Identify which cell holds the provided text, then report its (x, y) central coordinate. 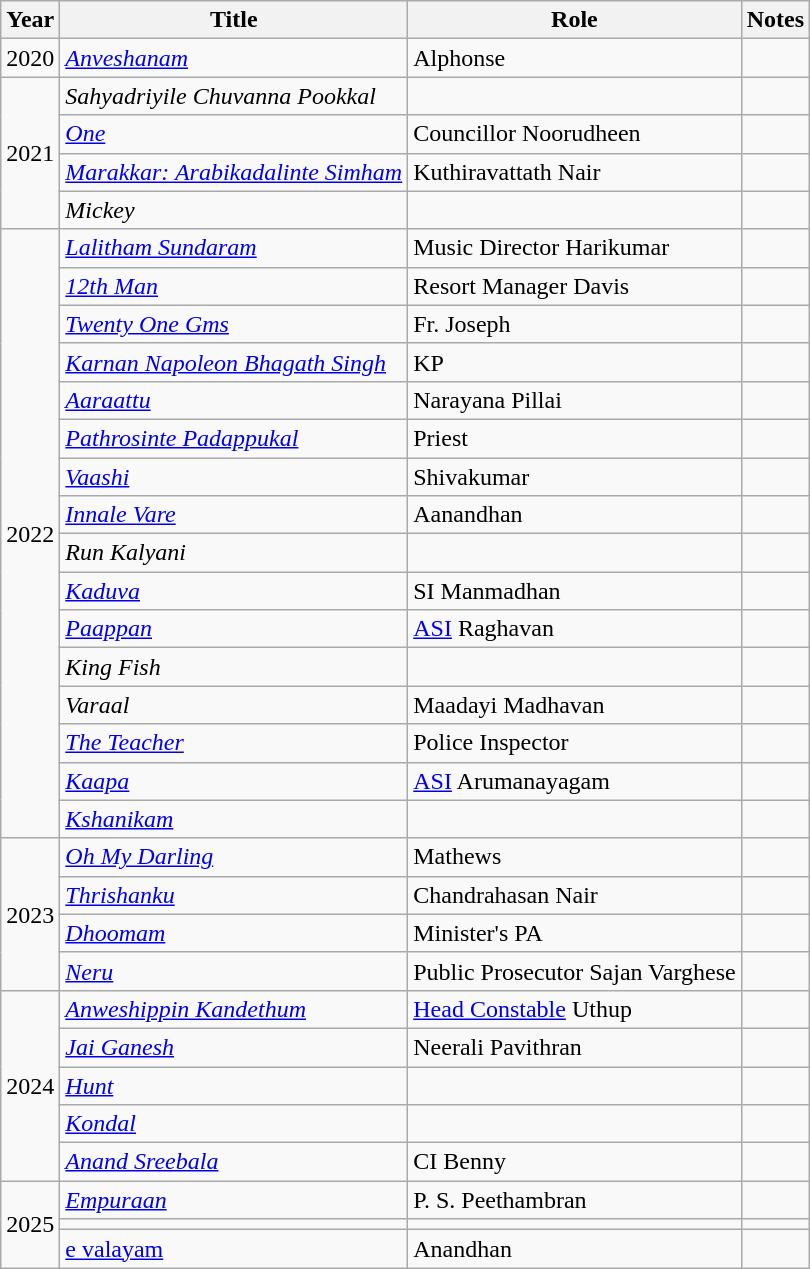
Empuraan (234, 1200)
Maadayi Madhavan (574, 705)
ASI Arumanayagam (574, 781)
Kondal (234, 1124)
2022 (30, 534)
Run Kalyani (234, 553)
The Teacher (234, 743)
Minister's PA (574, 933)
Innale Vare (234, 515)
ASI Raghavan (574, 629)
Karnan Napoleon Bhagath Singh (234, 362)
Jai Ganesh (234, 1047)
Hunt (234, 1085)
Marakkar: Arabikadalinte Simham (234, 172)
Anand Sreebala (234, 1162)
Title (234, 20)
Vaashi (234, 477)
2021 (30, 153)
Aanandhan (574, 515)
12th Man (234, 286)
Aaraattu (234, 400)
CI Benny (574, 1162)
Paappan (234, 629)
Anveshanam (234, 58)
Neerali Pavithran (574, 1047)
Varaal (234, 705)
Neru (234, 971)
SI Manmadhan (574, 591)
Role (574, 20)
Narayana Pillai (574, 400)
Head Constable Uthup (574, 1009)
Thrishanku (234, 895)
Anweshippin Kandethum (234, 1009)
Twenty One Gms (234, 324)
Councillor Noorudheen (574, 134)
Year (30, 20)
2025 (30, 1224)
Sahyadriyile Chuvanna Pookkal (234, 96)
Pathrosinte Padappukal (234, 438)
Police Inspector (574, 743)
Mathews (574, 857)
Alphonse (574, 58)
Kaapa (234, 781)
Dhoomam (234, 933)
Mickey (234, 210)
Notes (775, 20)
One (234, 134)
Anandhan (574, 1249)
Music Director Harikumar (574, 248)
e valayam (234, 1249)
Shivakumar (574, 477)
2024 (30, 1085)
Kuthiravattath Nair (574, 172)
Chandrahasan Nair (574, 895)
Fr. Joseph (574, 324)
KP (574, 362)
Oh My Darling (234, 857)
King Fish (234, 667)
Kshanikam (234, 819)
2020 (30, 58)
Resort Manager Davis (574, 286)
Lalitham Sundaram (234, 248)
Kaduva (234, 591)
Public Prosecutor Sajan Varghese (574, 971)
2023 (30, 914)
P. S. Peethambran (574, 1200)
Priest (574, 438)
